Extract the (x, y) coordinate from the center of the cell holding the provided text.  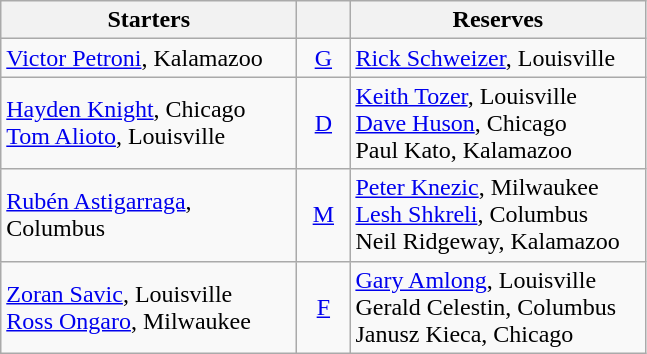
Gary Amlong, LouisvilleGerald Celestin, ColumbusJanusz Kieca, Chicago (498, 307)
Peter Knezic, MilwaukeeLesh Shkreli, ColumbusNeil Ridgeway, Kalamazoo (498, 215)
Keith Tozer, LouisvilleDave Huson, ChicagoPaul Kato, Kalamazoo (498, 123)
M (324, 215)
Zoran Savic, LouisvilleRoss Ongaro, Milwaukee (149, 307)
G (324, 58)
D (324, 123)
Starters (149, 20)
Rick Schweizer, Louisville (498, 58)
Hayden Knight, ChicagoTom Alioto, Louisville (149, 123)
Reserves (498, 20)
F (324, 307)
Victor Petroni, Kalamazoo (149, 58)
Rubén Astigarraga, Columbus (149, 215)
